Detect which cell encompasses the target text, then output its (x, y) center coordinate. 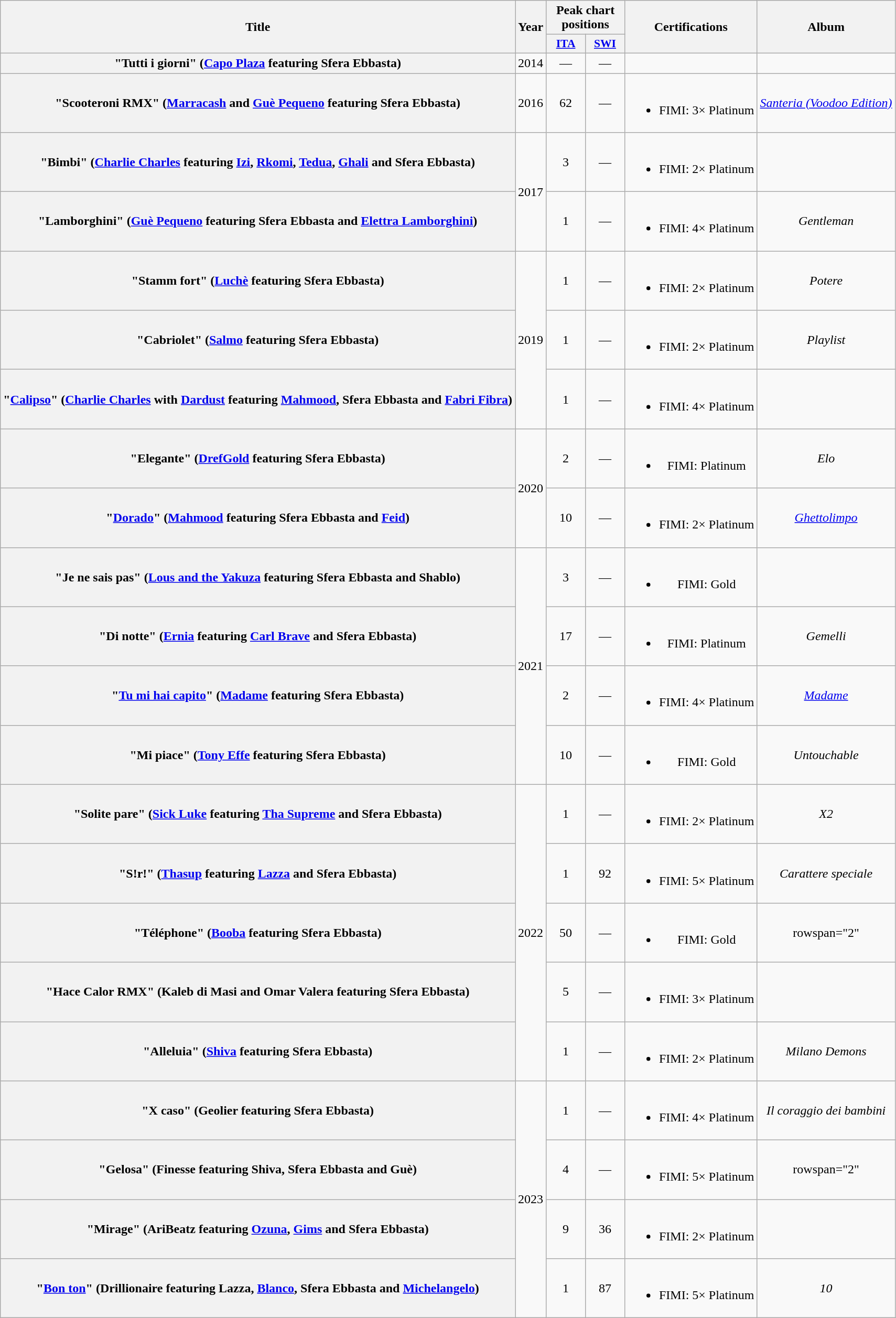
"Bon ton" (Drillionaire featuring Lazza, Blanco, Sfera Ebbasta and Michelangelo) (258, 1289)
36 (605, 1229)
2020 (531, 488)
2014 (531, 63)
"Mi piace" (Tony Effe featuring Sfera Ebbasta) (258, 755)
5 (566, 992)
"Di notte" (Ernia featuring Carl Brave and Sfera Ebbasta) (258, 636)
Ghettolimpo (826, 518)
"Stamm fort" (Luchè featuring Sfera Ebbasta) (258, 281)
Elo (826, 458)
Santeria (Voodoo Edition) (826, 103)
2023 (531, 1200)
"Alleluia" (Shiva featuring Sfera Ebbasta) (258, 1051)
50 (566, 932)
"Téléphone" (Booba featuring Sfera Ebbasta) (258, 932)
Year (531, 27)
"Scooteroni RMX" (Marracash and Guè Pequeno featuring Sfera Ebbasta) (258, 103)
"S!r!" (Thasup featuring Lazza and Sfera Ebbasta) (258, 873)
ITA (566, 44)
Certifications (691, 27)
Gentleman (826, 221)
"Tu mi hai capito" (Madame featuring Sfera Ebbasta) (258, 695)
"Calipso" (Charlie Charles with Dardust featuring Mahmood, Sfera Ebbasta and Fabri Fibra) (258, 399)
"Hace Calor RMX" (Kaleb di Masi and Omar Valera featuring Sfera Ebbasta) (258, 992)
87 (605, 1289)
Album (826, 27)
Carattere speciale (826, 873)
92 (605, 873)
Untouchable (826, 755)
"Solite pare" (Sick Luke featuring Tha Supreme and Sfera Ebbasta) (258, 814)
Peak chart positions (586, 18)
9 (566, 1229)
SWI (605, 44)
"Bimbi" (Charlie Charles featuring Izi, Rkomi, Tedua, Ghali and Sfera Ebbasta) (258, 163)
2019 (531, 340)
Title (258, 27)
17 (566, 636)
"X caso" (Geolier featuring Sfera Ebbasta) (258, 1110)
"Cabriolet" (Salmo featuring Sfera Ebbasta) (258, 340)
"Mirage" (AriBeatz featuring Ozuna, Gims and Sfera Ebbasta) (258, 1229)
"Elegante" (DrefGold featuring Sfera Ebbasta) (258, 458)
4 (566, 1170)
"Je ne sais pas" (Lous and the Yakuza featuring Sfera Ebbasta and Shablo) (258, 577)
Il coraggio dei bambini (826, 1110)
Madame (826, 695)
Potere (826, 281)
"Tutti i giorni" (Capo Plaza featuring Sfera Ebbasta) (258, 63)
Gemelli (826, 636)
2016 (531, 103)
2021 (531, 666)
Playlist (826, 340)
"Lamborghini" (Guè Pequeno featuring Sfera Ebbasta and Elettra Lamborghini) (258, 221)
62 (566, 103)
"Gelosa" (Finesse featuring Shiva, Sfera Ebbasta and Guè) (258, 1170)
X2 (826, 814)
2022 (531, 932)
"Dorado" (Mahmood featuring Sfera Ebbasta and Feid) (258, 518)
Milano Demons (826, 1051)
2017 (531, 192)
